Output the (x, y) coordinate of the center of the cell containing the given text.  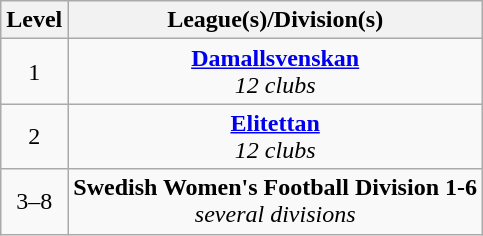
League(s)/Division(s) (276, 20)
Swedish Women's Football Division 1-6several divisions (276, 202)
1 (34, 72)
Level (34, 20)
3–8 (34, 202)
Damallsvenskan12 clubs (276, 72)
2 (34, 136)
Elitettan12 clubs (276, 136)
